Scan for the cell matching the given text and deliver its [x, y] coordinate at center. 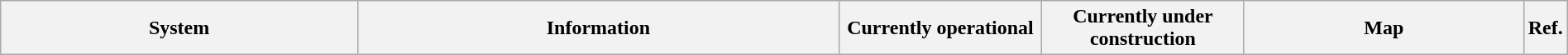
Currently operational [939, 28]
System [179, 28]
Currently under construction [1143, 28]
Map [1384, 28]
Information [598, 28]
Ref. [1545, 28]
